Search for the cell housing the specified text and yield its (X, Y) center coordinate. 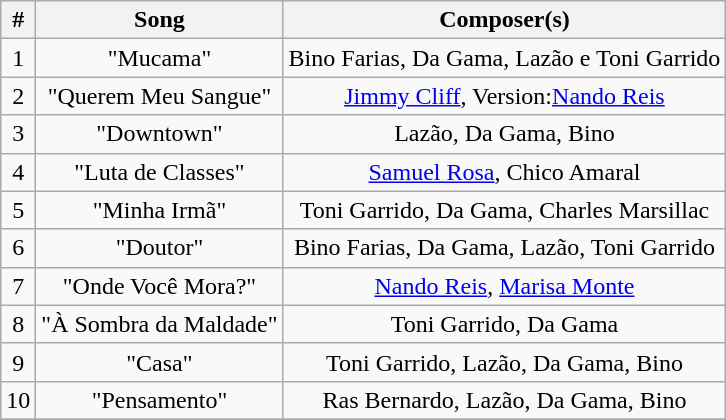
Samuel Rosa, Chico Amaral (504, 172)
8 (18, 324)
Toni Garrido, Da Gama (504, 324)
7 (18, 286)
6 (18, 248)
"Downtown" (160, 134)
4 (18, 172)
5 (18, 210)
2 (18, 96)
Composer(s) (504, 20)
Ras Bernardo, Lazão, Da Gama, Bino (504, 400)
9 (18, 362)
"Casa" (160, 362)
"Onde Você Mora?" (160, 286)
Lazão, Da Gama, Bino (504, 134)
"Minha Irmã" (160, 210)
Song (160, 20)
Nando Reis, Marisa Monte (504, 286)
"Mucama" (160, 58)
# (18, 20)
"Pensamento" (160, 400)
"Querem Meu Sangue" (160, 96)
Bino Farias, Da Gama, Lazão e Toni Garrido (504, 58)
Toni Garrido, Lazão, Da Gama, Bino (504, 362)
"Luta de Classes" (160, 172)
"À Sombra da Maldade" (160, 324)
"Doutor" (160, 248)
Jimmy Cliff, Version:Nando Reis (504, 96)
Toni Garrido, Da Gama, Charles Marsillac (504, 210)
1 (18, 58)
10 (18, 400)
3 (18, 134)
Bino Farias, Da Gama, Lazão, Toni Garrido (504, 248)
